Return the [X, Y] coordinate for the center point of the cell that contains the specified text.  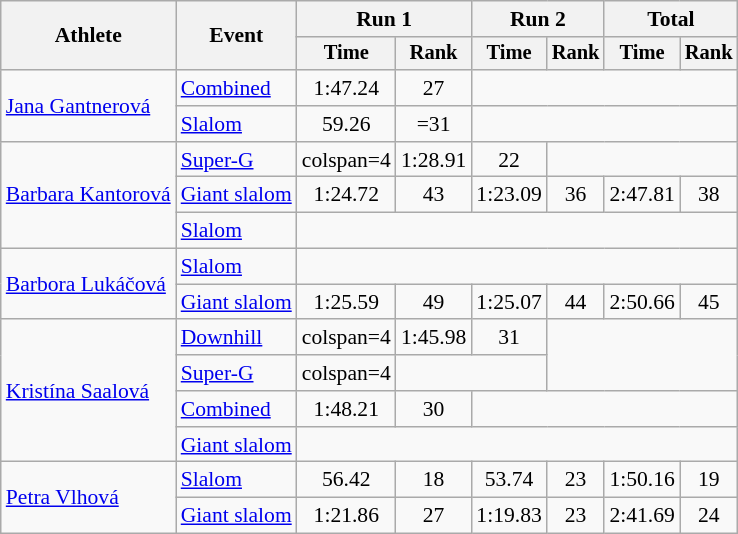
2:47.81 [642, 195]
Run 2 [538, 19]
44 [576, 302]
1:21.86 [346, 516]
36 [576, 195]
18 [434, 480]
59.26 [346, 124]
31 [508, 338]
1:24.72 [346, 195]
1:19.83 [508, 516]
Petra Vlhová [88, 498]
1:45.98 [434, 338]
Run 1 [384, 19]
56.42 [346, 480]
24 [709, 516]
=31 [434, 124]
38 [709, 195]
45 [709, 302]
1:50.16 [642, 480]
Athlete [88, 36]
1:47.24 [346, 88]
Jana Gantnerová [88, 106]
1:28.91 [434, 160]
30 [434, 409]
43 [434, 195]
19 [709, 480]
Total [670, 19]
Kristína Saalová [88, 391]
Event [236, 36]
49 [434, 302]
1:48.21 [346, 409]
1:25.07 [508, 302]
1:25.59 [346, 302]
53.74 [508, 480]
Downhill [236, 338]
Barbora Lukáčová [88, 284]
2:41.69 [642, 516]
2:50.66 [642, 302]
22 [508, 160]
1:23.09 [508, 195]
Barbara Kantorová [88, 196]
